Return [X, Y] of the center of cell containing provided text 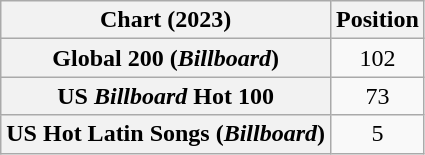
5 [378, 134]
73 [378, 96]
102 [378, 58]
US Hot Latin Songs (Billboard) [166, 134]
US Billboard Hot 100 [166, 96]
Position [378, 20]
Chart (2023) [166, 20]
Global 200 (Billboard) [166, 58]
